Pinpoint the cell where the given text exists, returning its [X, Y] midpoint coordinate. 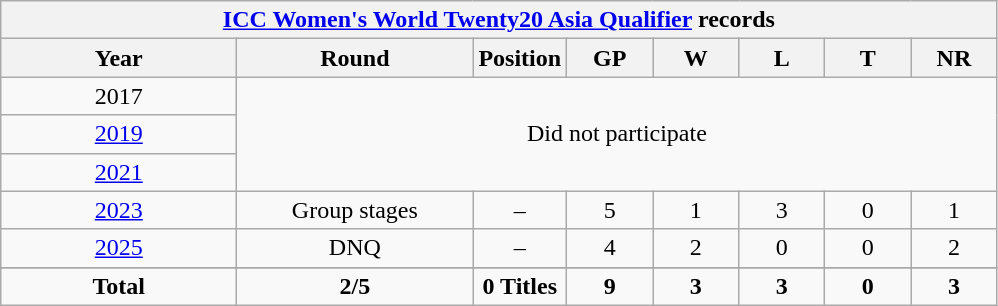
2019 [119, 134]
Did not participate [617, 134]
4 [610, 248]
T [868, 58]
W [696, 58]
9 [610, 286]
2023 [119, 210]
5 [610, 210]
GP [610, 58]
Total [119, 286]
Position [520, 58]
Group stages [355, 210]
Round [355, 58]
L [782, 58]
2025 [119, 248]
NR [954, 58]
0 Titles [520, 286]
2017 [119, 96]
2/5 [355, 286]
DNQ [355, 248]
2021 [119, 172]
ICC Women's World Twenty20 Asia Qualifier records [499, 20]
Year [119, 58]
